Detect which cell encompasses the target text, then output its [X, Y] center coordinate. 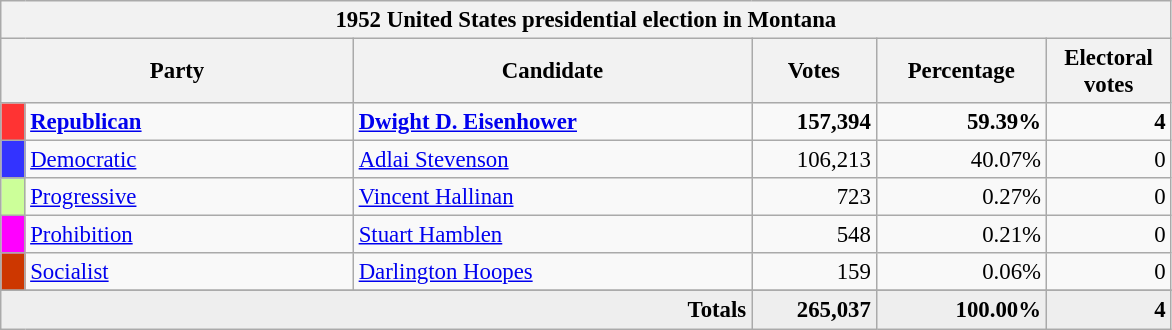
Votes [814, 72]
106,213 [814, 160]
59.39% [961, 122]
265,037 [814, 310]
1952 United States presidential election in Montana [586, 20]
Percentage [961, 72]
Adlai Stevenson [552, 160]
Electoral votes [1108, 72]
Prohibition [189, 235]
Democratic [189, 160]
100.00% [961, 310]
Progressive [189, 197]
Republican [189, 122]
0.21% [961, 235]
0.06% [961, 273]
Party [178, 72]
Totals [376, 310]
548 [814, 235]
157,394 [814, 122]
Darlington Hoopes [552, 273]
159 [814, 273]
Dwight D. Eisenhower [552, 122]
Candidate [552, 72]
0.27% [961, 197]
Vincent Hallinan [552, 197]
Stuart Hamblen [552, 235]
Socialist [189, 273]
40.07% [961, 160]
723 [814, 197]
